Search for the cell housing the specified text and yield its [x, y] center coordinate. 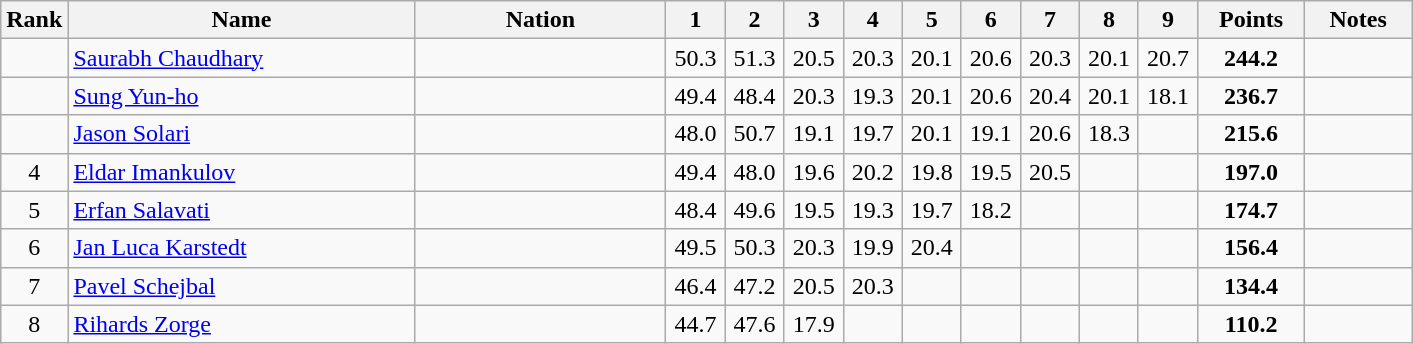
156.4 [1252, 248]
134.4 [1252, 286]
51.3 [754, 58]
2 [754, 20]
47.6 [754, 324]
Nation [540, 20]
19.8 [932, 172]
18.1 [1168, 96]
174.7 [1252, 210]
Points [1252, 20]
Rihards Zorge [242, 324]
Sung Yun-ho [242, 96]
197.0 [1252, 172]
Jan Luca Karstedt [242, 248]
Jason Solari [242, 134]
3 [814, 20]
18.2 [990, 210]
46.4 [696, 286]
Saurabh Chaudhary [242, 58]
110.2 [1252, 324]
1 [696, 20]
Eldar Imankulov [242, 172]
19.6 [814, 172]
236.7 [1252, 96]
47.2 [754, 286]
244.2 [1252, 58]
18.3 [1108, 134]
215.6 [1252, 134]
Name [242, 20]
9 [1168, 20]
17.9 [814, 324]
49.5 [696, 248]
19.9 [872, 248]
Notes [1358, 20]
Pavel Schejbal [242, 286]
49.6 [754, 210]
50.7 [754, 134]
20.2 [872, 172]
Rank [34, 20]
20.7 [1168, 58]
44.7 [696, 324]
Erfan Salavati [242, 210]
